Return (X, Y) of the center of cell containing provided text 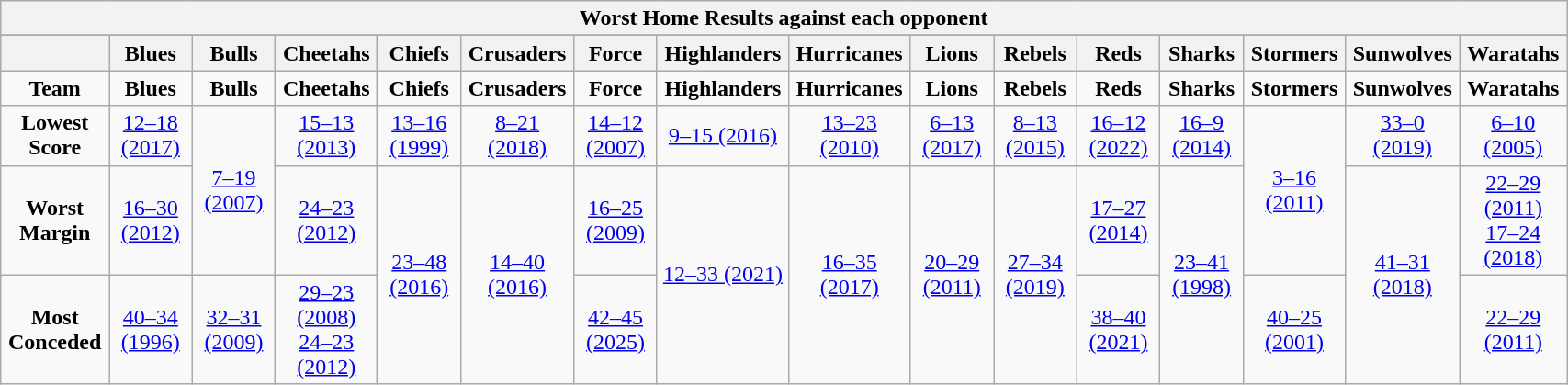
Most Conceded (55, 329)
41–31 (2018) (1403, 275)
29–23 (2008) 24–23 (2012) (327, 329)
16–25 (2009) (615, 221)
38–40 (2021) (1119, 329)
15–13 (2013) (327, 136)
27–34 (2019) (1036, 275)
23–41 (1998) (1201, 275)
13–16 (1999) (419, 136)
22–29 (2011) (1514, 329)
40–25 (2001) (1293, 329)
13–23 (2010) (849, 136)
16–9 (2014) (1201, 136)
7–19 (2007) (233, 190)
8–21 (2018) (518, 136)
9–15 (2016) (722, 136)
Team (55, 88)
16–12 (2022) (1119, 136)
33–0 (2019) (1403, 136)
23–48 (2016) (419, 275)
16–30 (2012) (151, 221)
20–29 (2011) (952, 275)
24–23 (2012) (327, 221)
14–12 (2007) (615, 136)
8–13 (2015) (1036, 136)
40–34 (1996) (151, 329)
14–40 (2016) (518, 275)
32–31 (2009) (233, 329)
22–29 (2011) 17–24 (2018) (1514, 221)
Worst Margin (55, 221)
Lowest Score (55, 136)
Worst Home Results against each opponent (784, 18)
42–45 (2025) (615, 329)
12–18 (2017) (151, 136)
17–27 (2014) (1119, 221)
6–13 (2017) (952, 136)
3–16 (2011) (1293, 190)
6–10 (2005) (1514, 136)
16–35 (2017) (849, 275)
12–33 (2021) (722, 275)
